Scan for the cell matching the given text and deliver its (x, y) coordinate at center. 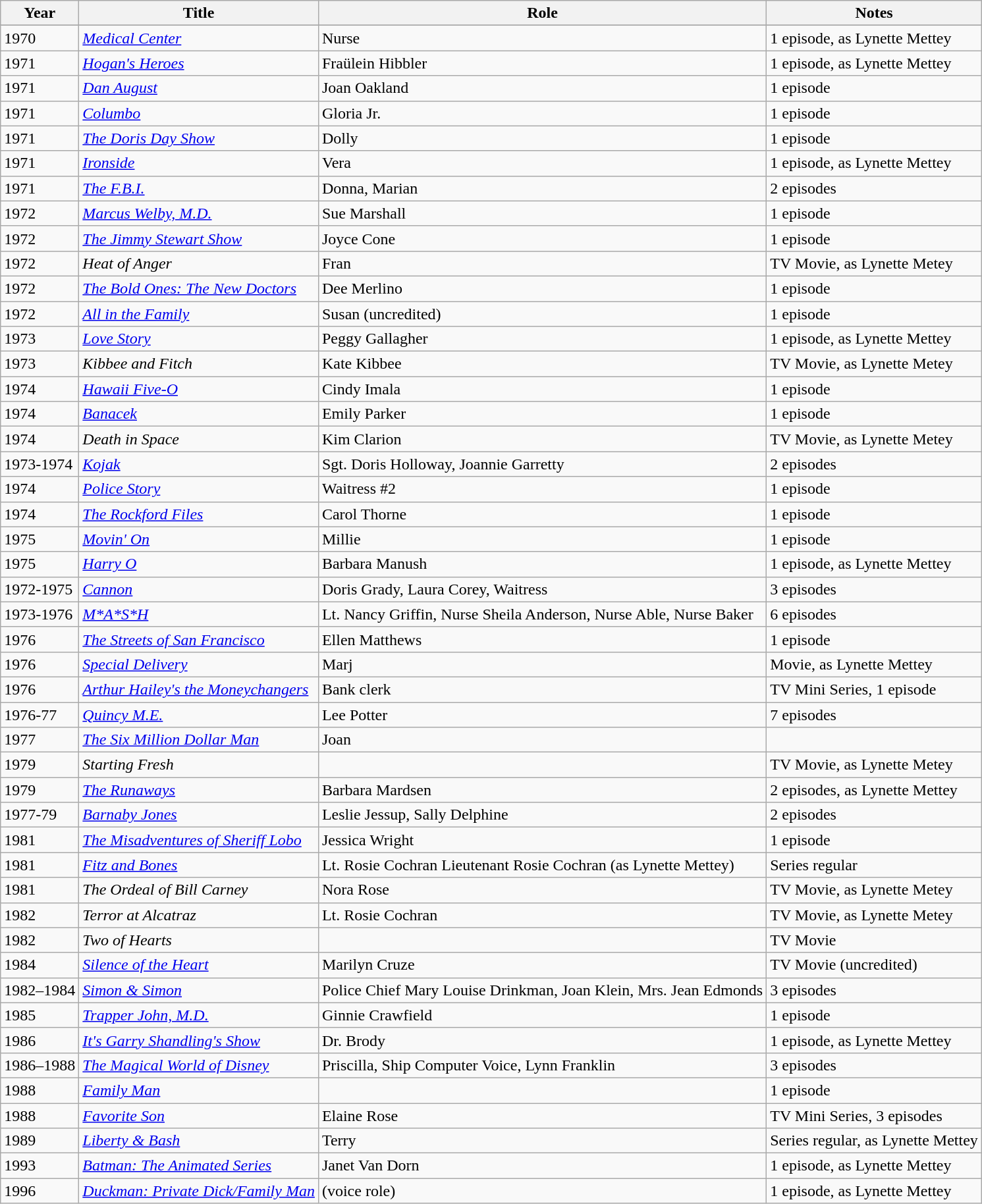
1972-1975 (40, 589)
Terry (542, 1141)
Ironside (199, 163)
Emily Parker (542, 414)
Fitz and Bones (199, 865)
Janet Van Dorn (542, 1166)
1977-79 (40, 815)
Silence of the Heart (199, 965)
1986–1988 (40, 1065)
Series regular (875, 865)
Millie (542, 539)
M*A*S*H (199, 614)
The Jimmy Stewart Show (199, 238)
Liberty & Bash (199, 1141)
1984 (40, 965)
6 episodes (875, 614)
Favorite Son (199, 1116)
Donna, Marian (542, 188)
1982–1984 (40, 990)
Lt. Nancy Griffin, Nurse Sheila Anderson, Nurse Able, Nurse Baker (542, 614)
Gloria Jr. (542, 113)
7 episodes (875, 714)
Movin' On (199, 539)
TV Movie (uncredited) (875, 965)
Ellen Matthews (542, 639)
Terror at Alcatraz (199, 915)
Elaine Rose (542, 1116)
Duckman: Private Dick/Family Man (199, 1191)
Lt. Rosie Cochran (542, 915)
Lt. Rosie Cochran Lieutenant Rosie Cochran (as Lynette Mettey) (542, 865)
The F.B.I. (199, 188)
Death in Space (199, 439)
Carol Thorne (542, 514)
Kibbee and Fitch (199, 364)
Sue Marshall (542, 213)
Dolly (542, 138)
Barbara Mardsen (542, 790)
Fran (542, 263)
Peggy Gallagher (542, 339)
Love Story (199, 339)
Columbo (199, 113)
Nurse (542, 38)
Special Delivery (199, 664)
Marilyn Cruze (542, 965)
Hogan's Heroes (199, 63)
Waitress #2 (542, 489)
1970 (40, 38)
Bank clerk (542, 689)
The Six Million Dollar Man (199, 740)
Ginnie Crawfield (542, 1015)
Lee Potter (542, 714)
(voice role) (542, 1191)
Starting Fresh (199, 765)
Batman: The Animated Series (199, 1166)
Dan August (199, 88)
Priscilla, Ship Computer Voice, Lynn Franklin (542, 1065)
Family Man (199, 1090)
The Rockford Files (199, 514)
The Runaways (199, 790)
Banacek (199, 414)
Joyce Cone (542, 238)
TV Movie (875, 940)
1993 (40, 1166)
Joan Oakland (542, 88)
Susan (uncredited) (542, 314)
1977 (40, 740)
1989 (40, 1141)
Jessica Wright (542, 840)
Cannon (199, 589)
Sgt. Doris Holloway, Joannie Garretty (542, 464)
Heat of Anger (199, 263)
Police Chief Mary Louise Drinkman, Joan Klein, Mrs. Jean Edmonds (542, 990)
TV Mini Series, 3 episodes (875, 1116)
1976-77 (40, 714)
TV Mini Series, 1 episode (875, 689)
Harry O (199, 564)
All in the Family (199, 314)
Role (542, 13)
Two of Hearts (199, 940)
Dr. Brody (542, 1040)
Trapper John, M.D. (199, 1015)
Nora Rose (542, 890)
1996 (40, 1191)
Movie, as Lynette Mettey (875, 664)
Quincy M.E. (199, 714)
Dee Merlino (542, 288)
Kojak (199, 464)
Marj (542, 664)
2 episodes, as Lynette Mettey (875, 790)
The Streets of San Francisco (199, 639)
The Misadventures of Sheriff Lobo (199, 840)
Notes (875, 13)
Doris Grady, Laura Corey, Waitress (542, 589)
Simon & Simon (199, 990)
The Magical World of Disney (199, 1065)
1973-1976 (40, 614)
The Doris Day Show (199, 138)
Vera (542, 163)
Medical Center (199, 38)
Cindy Imala (542, 389)
Hawaii Five-O (199, 389)
It's Garry Shandling's Show (199, 1040)
1985 (40, 1015)
Arthur Hailey's the Moneychangers (199, 689)
The Ordeal of Bill Carney (199, 890)
Leslie Jessup, Sally Delphine (542, 815)
Police Story (199, 489)
Barbara Manush (542, 564)
Barnaby Jones (199, 815)
Year (40, 13)
1986 (40, 1040)
Title (199, 13)
Joan (542, 740)
Kate Kibbee (542, 364)
Series regular, as Lynette Mettey (875, 1141)
The Bold Ones: The New Doctors (199, 288)
Marcus Welby, M.D. (199, 213)
Fraülein Hibbler (542, 63)
1973-1974 (40, 464)
Kim Clarion (542, 439)
